Identify which cell holds the provided text, then report its (X, Y) central coordinate. 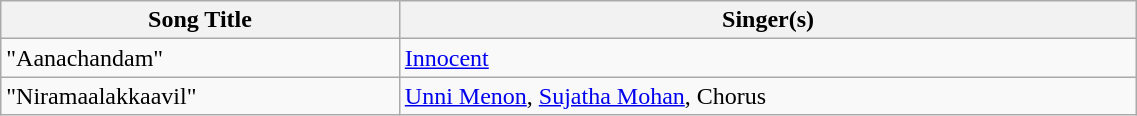
Singer(s) (768, 20)
Innocent (768, 58)
"Niramaalakkaavil" (200, 96)
"Aanachandam" (200, 58)
Song Title (200, 20)
Unni Menon, Sujatha Mohan, Chorus (768, 96)
